Return [X, Y] of the center of cell containing provided text 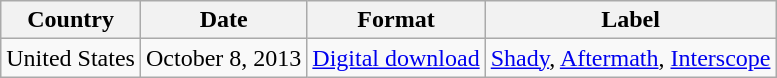
Shady, Aftermath, Interscope [630, 58]
October 8, 2013 [223, 58]
Date [223, 20]
United States [71, 58]
Format [396, 20]
Country [71, 20]
Label [630, 20]
Digital download [396, 58]
